Scan for the cell matching the given text and deliver its (x, y) coordinate at center. 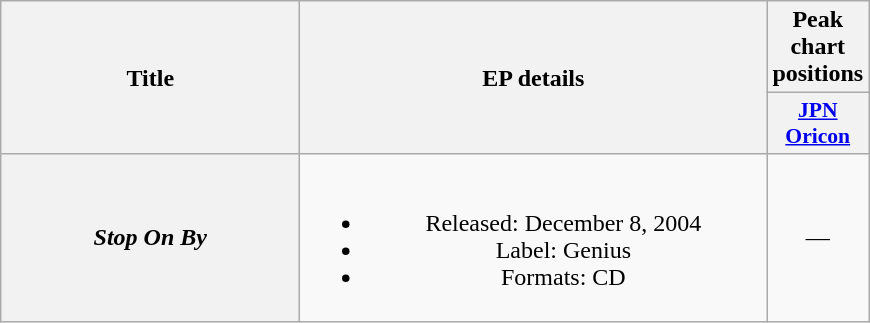
JPNOricon (818, 124)
Released: December 8, 2004Label: GeniusFormats: CD (534, 238)
Peakchartpositions (818, 47)
EP details (534, 78)
Stop On By (150, 238)
Title (150, 78)
— (818, 238)
